Locate the cell with the specified text and output its [x, y] center coordinate. 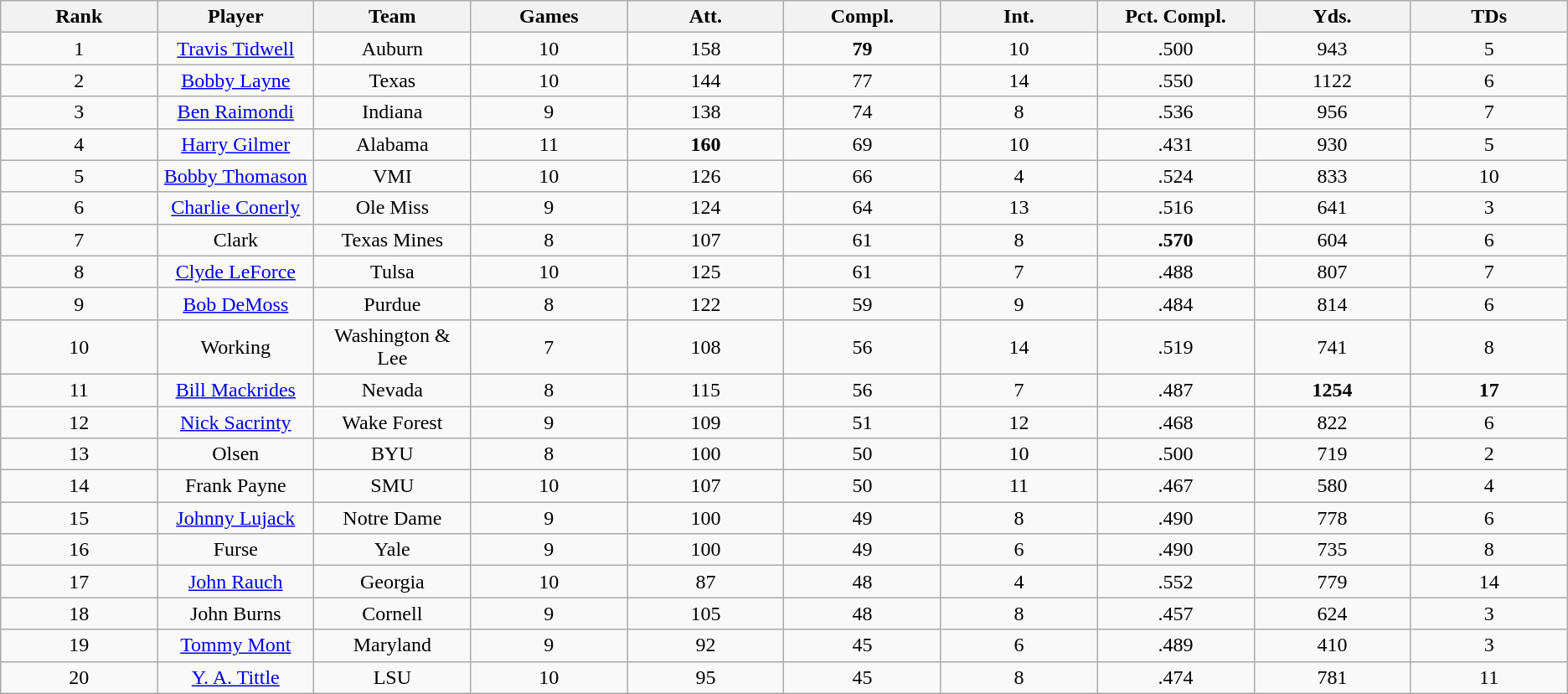
122 [705, 303]
Georgia [392, 582]
158 [705, 49]
109 [705, 422]
125 [705, 272]
18 [79, 614]
Tulsa [392, 272]
Clark [236, 240]
Tommy Mont [236, 645]
956 [1332, 112]
Games [549, 17]
Compl. [863, 17]
1122 [1332, 80]
604 [1332, 240]
87 [705, 582]
.570 [1176, 240]
Texas [392, 80]
64 [863, 208]
Maryland [392, 645]
.536 [1176, 112]
69 [863, 144]
95 [705, 677]
.487 [1176, 390]
Frank Payne [236, 486]
Olsen [236, 454]
Int. [1019, 17]
126 [705, 176]
Travis Tidwell [236, 49]
160 [705, 144]
105 [705, 614]
SMU [392, 486]
Indiana [392, 112]
Nick Sacrinty [236, 422]
66 [863, 176]
Team [392, 17]
John Burns [236, 614]
VMI [392, 176]
Bobby Layne [236, 80]
19 [79, 645]
943 [1332, 49]
930 [1332, 144]
Working [236, 347]
.457 [1176, 614]
1 [79, 49]
741 [1332, 347]
Yds. [1332, 17]
778 [1332, 518]
.524 [1176, 176]
15 [79, 518]
Washington & Lee [392, 347]
92 [705, 645]
.431 [1176, 144]
TDs [1489, 17]
77 [863, 80]
51 [863, 422]
.489 [1176, 645]
624 [1332, 614]
Bob DeMoss [236, 303]
Harry Gilmer [236, 144]
Rank [79, 17]
Furse [236, 550]
138 [705, 112]
.488 [1176, 272]
Texas Mines [392, 240]
1254 [1332, 390]
.474 [1176, 677]
Wake Forest [392, 422]
124 [705, 208]
Auburn [392, 49]
781 [1332, 677]
Nevada [392, 390]
Notre Dame [392, 518]
Cornell [392, 614]
Yale [392, 550]
410 [1332, 645]
Ben Raimondi [236, 112]
833 [1332, 176]
16 [79, 550]
20 [79, 677]
Purdue [392, 303]
814 [1332, 303]
74 [863, 112]
.550 [1176, 80]
Pct. Compl. [1176, 17]
144 [705, 80]
115 [705, 390]
Bill Mackrides [236, 390]
John Rauch [236, 582]
Ole Miss [392, 208]
Att. [705, 17]
LSU [392, 677]
.468 [1176, 422]
108 [705, 347]
Johnny Lujack [236, 518]
822 [1332, 422]
.467 [1176, 486]
Bobby Thomason [236, 176]
59 [863, 303]
Charlie Conerly [236, 208]
79 [863, 49]
Alabama [392, 144]
Clyde LeForce [236, 272]
Player [236, 17]
.484 [1176, 303]
641 [1332, 208]
807 [1332, 272]
719 [1332, 454]
.552 [1176, 582]
580 [1332, 486]
.516 [1176, 208]
735 [1332, 550]
779 [1332, 582]
.519 [1176, 347]
BYU [392, 454]
Y. A. Tittle [236, 677]
